Determine the [X, Y] coordinate at the center of the cell enclosing the given text.  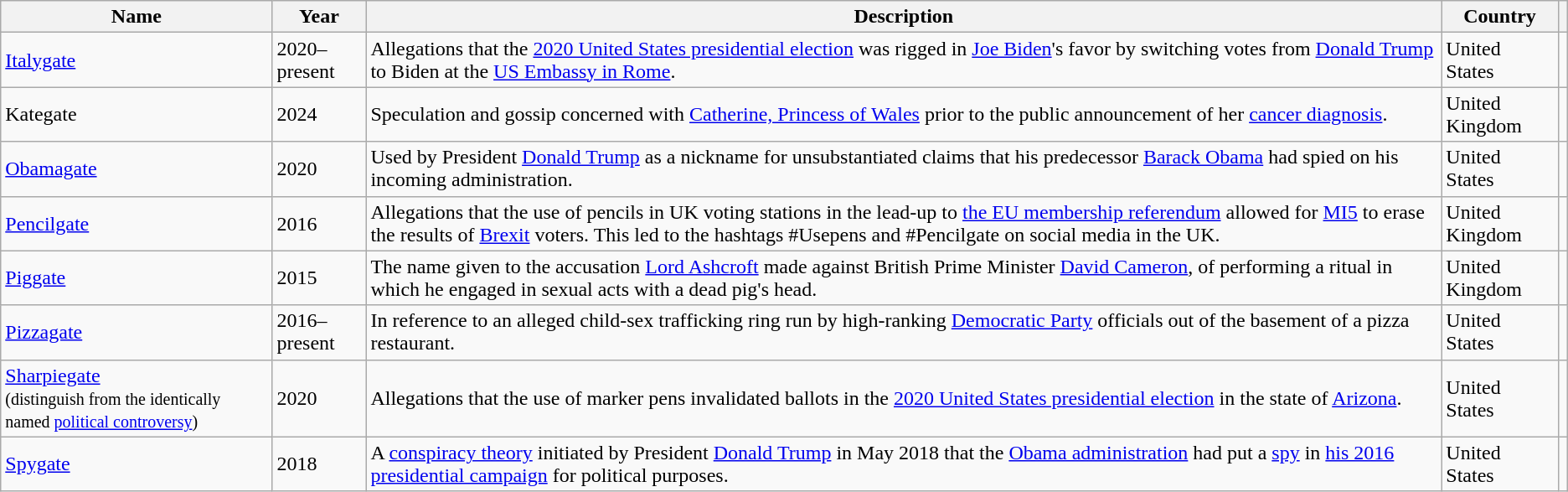
Obamagate [137, 169]
Pencilgate [137, 223]
Kategate [137, 114]
Pizzagate [137, 332]
Spygate [137, 464]
Piggate [137, 278]
Country [1499, 17]
2015 [319, 278]
2020–present [319, 60]
Italygate [137, 60]
Allegations that the use of marker pens invalidated ballots in the 2020 United States presidential election in the state of Arizona. [904, 398]
Year [319, 17]
2018 [319, 464]
2016 [319, 223]
Sharpiegate(distinguish from the identically named political controversy) [137, 398]
In reference to an alleged child-sex trafficking ring run by high-ranking Democratic Party officials out of the basement of a pizza restaurant. [904, 332]
Name [137, 17]
2024 [319, 114]
Description [904, 17]
2016–present [319, 332]
Speculation and gossip concerned with Catherine, Princess of Wales prior to the public announcement of her cancer diagnosis. [904, 114]
Used by President Donald Trump as a nickname for unsubstantiated claims that his predecessor Barack Obama had spied on his incoming administration. [904, 169]
